Scan for the cell matching the given text and deliver its [X, Y] coordinate at center. 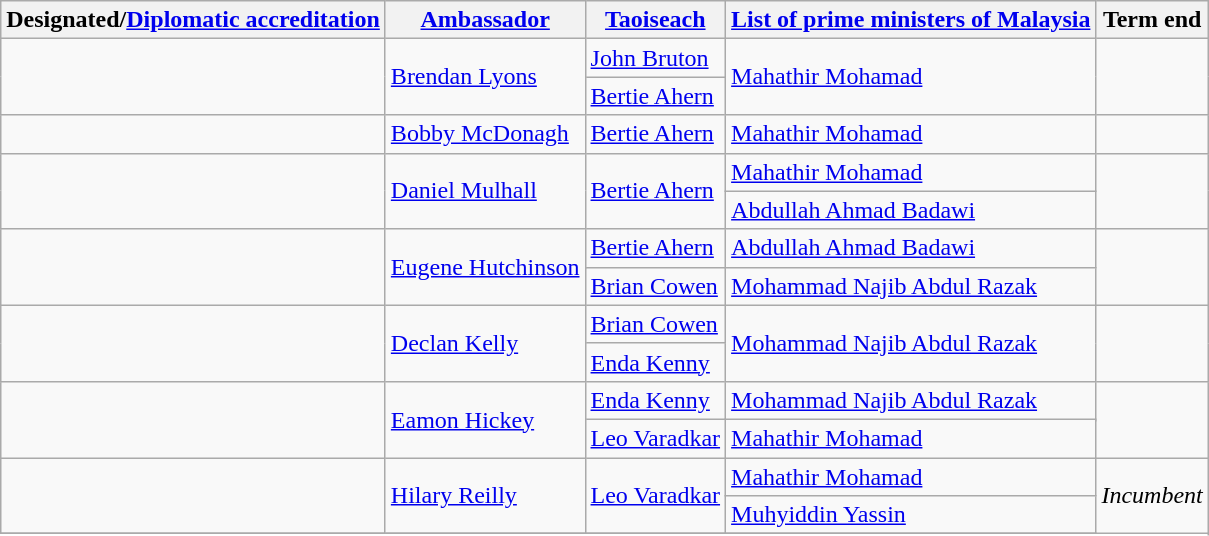
Eugene Hutchinson [485, 267]
List of prime ministers of Malaysia [911, 20]
Designated/Diplomatic accreditation [194, 20]
Bobby McDonagh [485, 134]
John Bruton [656, 58]
Taoiseach [656, 20]
Daniel Mulhall [485, 191]
Muhyiddin Yassin [911, 515]
Ambassador [485, 20]
Term end [1152, 20]
Hilary Reilly [485, 496]
Brendan Lyons [485, 77]
Eamon Hickey [485, 419]
Incumbent [1152, 496]
Declan Kelly [485, 343]
